Provide the [x, y] coordinate of the cell's center where the given text is located.  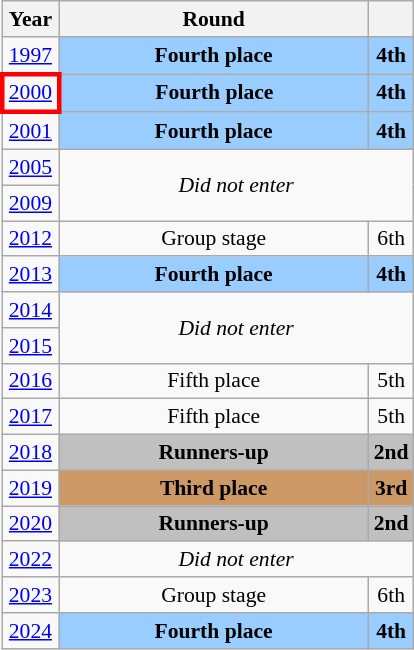
2012 [30, 239]
2018 [30, 453]
1997 [30, 56]
3rd [392, 488]
2000 [30, 94]
2023 [30, 595]
2015 [30, 346]
2005 [30, 168]
2019 [30, 488]
Third place [214, 488]
2020 [30, 524]
Round [214, 19]
2016 [30, 381]
2009 [30, 203]
2024 [30, 631]
2014 [30, 310]
2022 [30, 560]
Year [30, 19]
2001 [30, 132]
2013 [30, 275]
2017 [30, 417]
